Pinpoint the cell where the given text exists, returning its (X, Y) midpoint coordinate. 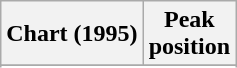
Chart (1995) (72, 34)
Peakposition (189, 34)
